Output the [x, y] coordinate of the center of the cell containing the given text.  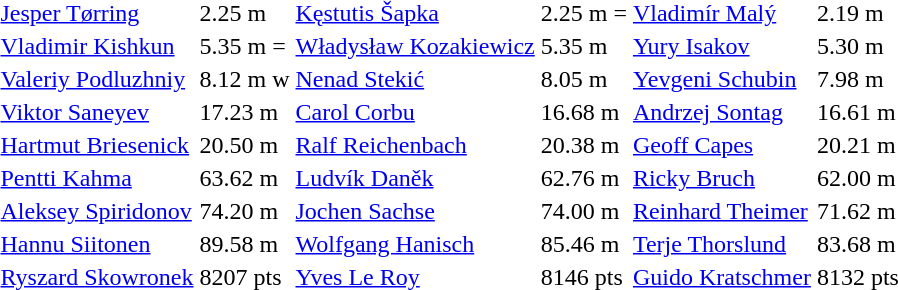
Ralf Reichenbach [415, 145]
63.62 m [244, 178]
74.20 m [244, 211]
Terje Thorslund [722, 244]
Wolfgang Hanisch [415, 244]
5.35 m = [244, 46]
16.68 m [584, 112]
89.58 m [244, 244]
Yury Isakov [722, 46]
74.00 m [584, 211]
20.50 m [244, 145]
Ricky Bruch [722, 178]
Reinhard Theimer [722, 211]
8.12 m w [244, 79]
Yevgeni Schubin [722, 79]
17.23 m [244, 112]
Nenad Stekić [415, 79]
Ludvík Daněk [415, 178]
8.05 m [584, 79]
5.35 m [584, 46]
20.38 m [584, 145]
85.46 m [584, 244]
Władysław Kozakiewicz [415, 46]
Jochen Sachse [415, 211]
62.76 m [584, 178]
Andrzej Sontag [722, 112]
Geoff Capes [722, 145]
Carol Corbu [415, 112]
